Search for the cell housing the specified text and yield its [X, Y] center coordinate. 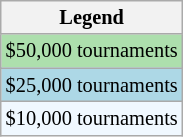
$25,000 tournaments [92, 85]
$10,000 tournaments [92, 118]
$50,000 tournaments [92, 51]
Legend [92, 17]
